From the cell containing the given text, extract its center point as [X, Y] coordinate. 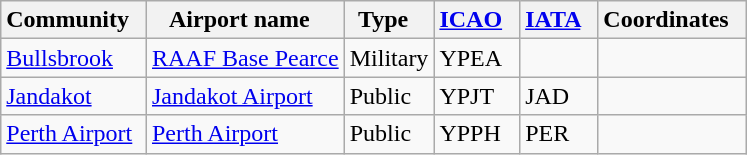
Type [389, 20]
Military [389, 58]
Community [74, 20]
YPEA [477, 58]
ICAO [477, 20]
Airport name [245, 20]
PER [559, 134]
IATA [559, 20]
JAD [559, 96]
Bullsbrook [74, 58]
Jandakot Airport [245, 96]
YPJT [477, 96]
Jandakot [74, 96]
Coordinates [672, 20]
RAAF Base Pearce [245, 58]
YPPH [477, 134]
